From the cell containing the given text, extract its center point as (x, y) coordinate. 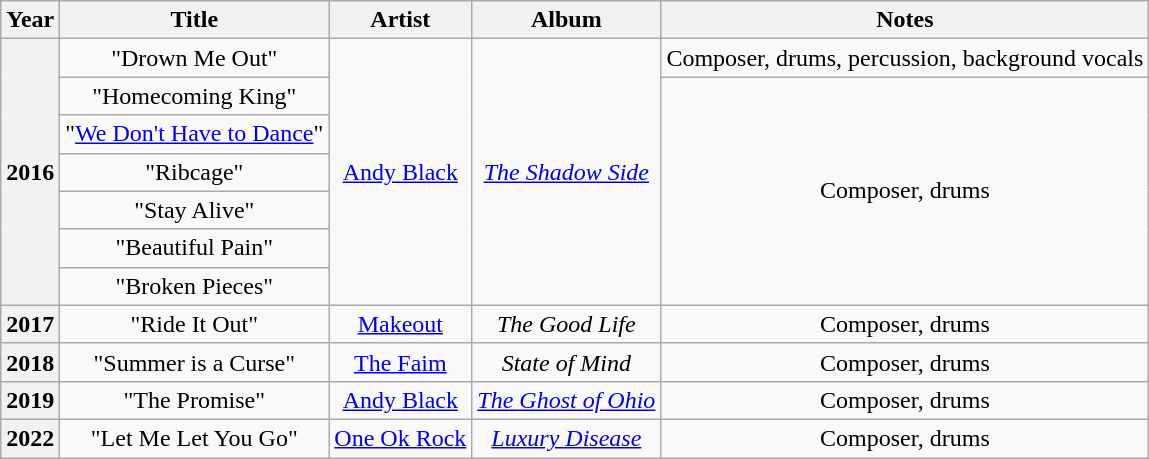
"We Don't Have to Dance" (194, 134)
Artist (400, 20)
The Ghost of Ohio (566, 400)
Notes (905, 20)
Album (566, 20)
Year (30, 20)
2016 (30, 172)
The Good Life (566, 324)
Composer, drums, percussion, background vocals (905, 58)
One Ok Rock (400, 438)
Luxury Disease (566, 438)
Makeout (400, 324)
"Ride It Out" (194, 324)
"Summer is a Curse" (194, 362)
The Shadow Side (566, 172)
State of Mind (566, 362)
"Let Me Let You Go" (194, 438)
"Beautiful Pain" (194, 248)
2019 (30, 400)
"Ribcage" (194, 172)
2022 (30, 438)
"Drown Me Out" (194, 58)
"Homecoming King" (194, 96)
2017 (30, 324)
Title (194, 20)
"Stay Alive" (194, 210)
2018 (30, 362)
"The Promise" (194, 400)
"Broken Pieces" (194, 286)
The Faim (400, 362)
